Find where the given text appears and provide that cell's center as (x, y) coordinate. 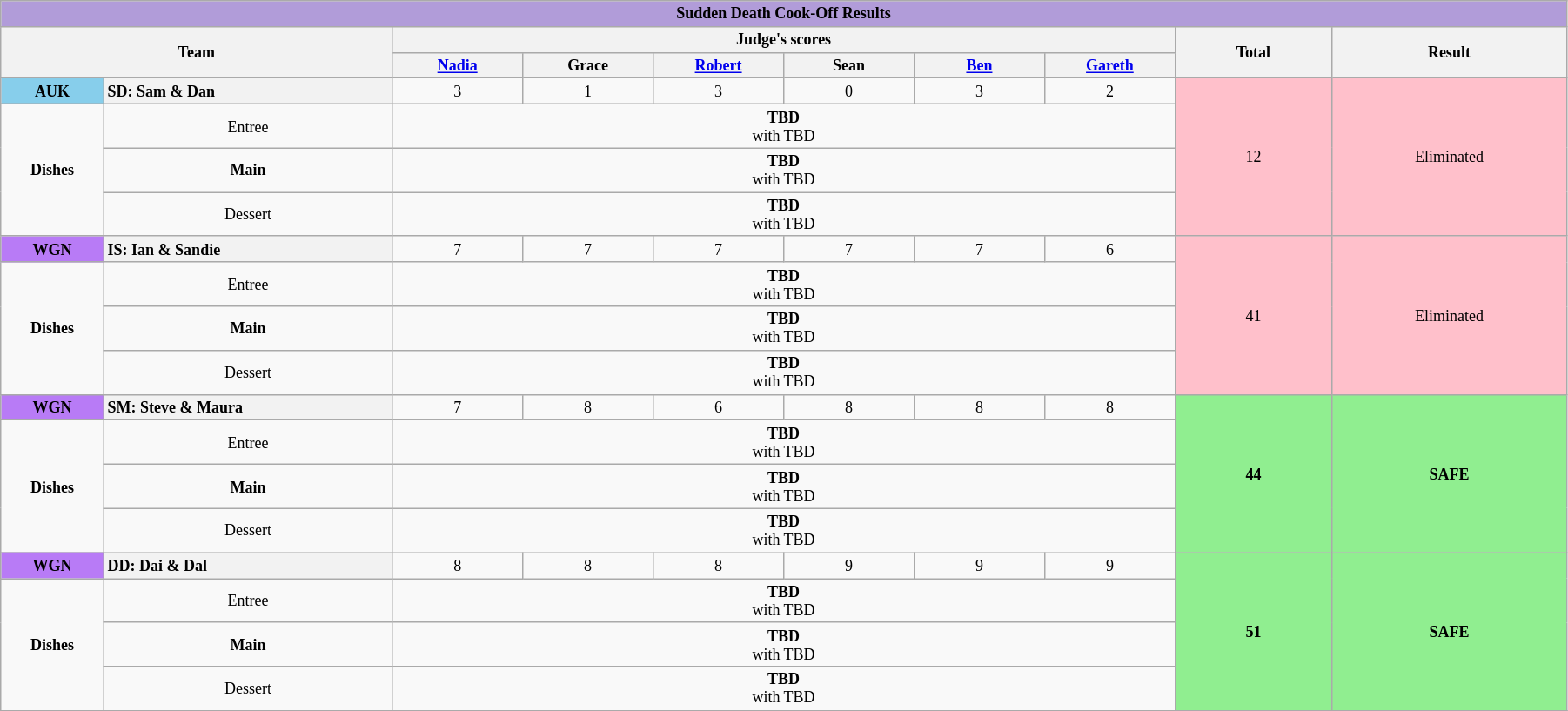
Sean (849, 65)
IS: Ian & Sandie (247, 249)
51 (1253, 632)
Judge's scores (784, 39)
Result (1449, 52)
12 (1253, 158)
Total (1253, 52)
0 (849, 91)
41 (1253, 315)
Grace (588, 65)
Gareth (1109, 65)
DD: Dai & Dal (247, 566)
Team (197, 52)
Sudden Death Cook-Off Results (784, 14)
2 (1109, 91)
Robert (719, 65)
SM: Steve & Maura (247, 407)
AUK (52, 91)
1 (588, 91)
Ben (979, 65)
44 (1253, 473)
Nadia (458, 65)
SD: Sam & Dan (247, 91)
